Return (x, y) of the center of cell containing provided text 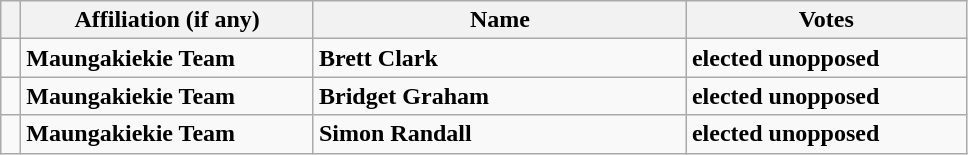
Bridget Graham (500, 96)
Name (500, 20)
Simon Randall (500, 134)
Brett Clark (500, 58)
Votes (826, 20)
Affiliation (if any) (168, 20)
